Return (X, Y) of the center of cell containing provided text 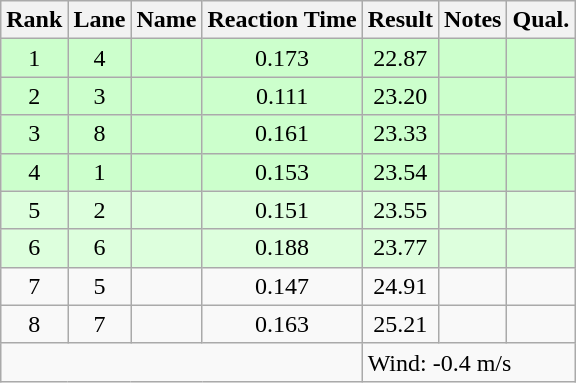
Lane (100, 20)
Rank (34, 20)
23.54 (400, 172)
25.21 (400, 324)
Qual. (541, 20)
23.77 (400, 248)
0.151 (282, 210)
0.188 (282, 248)
23.20 (400, 96)
Name (166, 20)
0.153 (282, 172)
23.55 (400, 210)
0.161 (282, 134)
24.91 (400, 286)
0.147 (282, 286)
Notes (473, 20)
23.33 (400, 134)
Wind: -0.4 m/s (468, 362)
0.173 (282, 58)
Reaction Time (282, 20)
22.87 (400, 58)
Result (400, 20)
0.163 (282, 324)
0.111 (282, 96)
